Scan for the cell matching the given text and deliver its (x, y) coordinate at center. 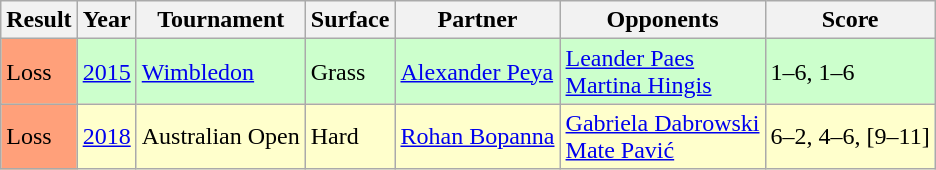
Surface (350, 20)
Partner (478, 20)
Gabriela Dabrowski Mate Pavić (662, 136)
Leander Paes Martina Hingis (662, 72)
Tournament (220, 20)
Opponents (662, 20)
Hard (350, 136)
Result (39, 20)
1–6, 1–6 (850, 72)
6–2, 4–6, [9–11] (850, 136)
Wimbledon (220, 72)
2015 (106, 72)
Alexander Peya (478, 72)
Year (106, 20)
Rohan Bopanna (478, 136)
Australian Open (220, 136)
2018 (106, 136)
Grass (350, 72)
Score (850, 20)
